Locate the cell with the specified text and output its (X, Y) center coordinate. 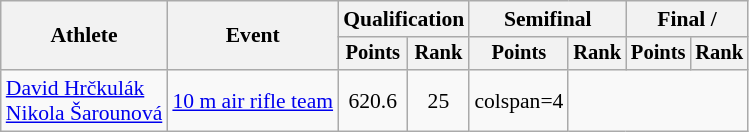
Event (252, 36)
Final / (687, 19)
Qualification (404, 19)
colspan=4 (518, 100)
10 m air rifle team (252, 100)
David HrčkulákNikola Šarounová (84, 100)
Semifinal (548, 19)
25 (438, 100)
Athlete (84, 36)
620.6 (372, 100)
